Return [x, y] of the center of cell containing provided text 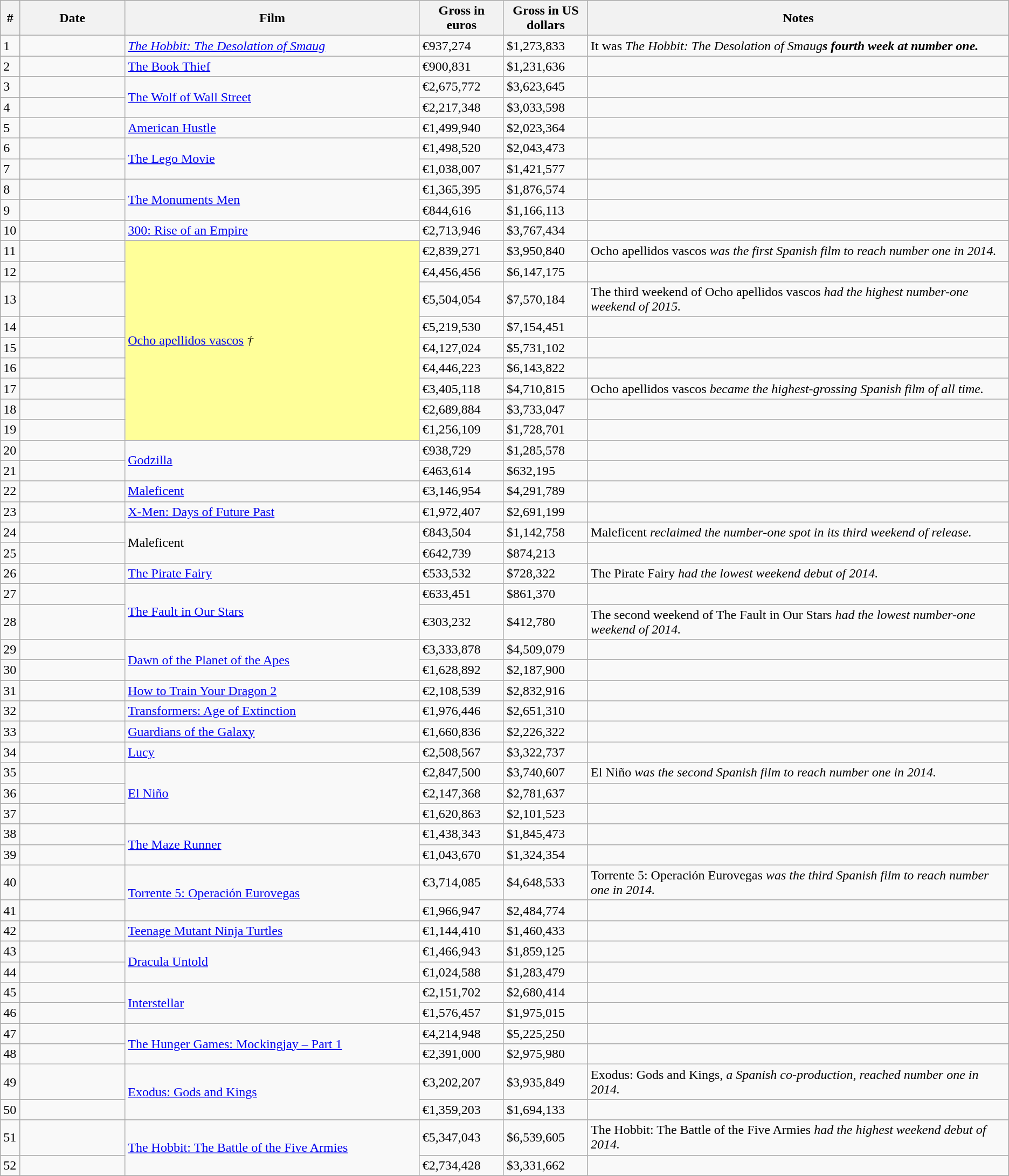
€1,024,588 [461, 972]
30 [10, 670]
Film [272, 18]
€1,499,940 [461, 128]
€633,451 [461, 594]
€5,219,530 [461, 327]
$2,691,199 [545, 512]
€2,713,946 [461, 230]
The Pirate Fairy [272, 573]
€4,446,223 [461, 368]
€844,616 [461, 210]
$2,975,980 [545, 1054]
21 [10, 471]
The Hobbit: The Desolation of Smaug [272, 46]
Exodus: Gods and Kings, a Spanish co-production, reached number one in 2014. [798, 1082]
How to Train Your Dragon 2 [272, 691]
€1,660,836 [461, 732]
$7,570,184 [545, 300]
€1,038,007 [461, 169]
18 [10, 409]
33 [10, 732]
€1,576,457 [461, 1013]
$2,187,900 [545, 670]
38 [10, 834]
Ocho apellidos vascos became the highest-grossing Spanish film of all time. [798, 389]
$1,283,479 [545, 972]
$1,859,125 [545, 951]
€843,504 [461, 532]
€642,739 [461, 553]
$1,845,473 [545, 834]
$1,231,636 [545, 66]
34 [10, 752]
43 [10, 951]
€4,127,024 [461, 348]
€1,620,863 [461, 814]
$5,225,250 [545, 1034]
15 [10, 348]
31 [10, 691]
$1,694,133 [545, 1110]
€2,217,348 [461, 107]
$4,648,533 [545, 882]
40 [10, 882]
28 [10, 621]
Ocho apellidos vascos † [272, 340]
Gross in US dollars [545, 18]
42 [10, 931]
€4,214,948 [461, 1034]
$1,285,578 [545, 450]
The Maze Runner [272, 844]
€5,347,043 [461, 1138]
$2,651,310 [545, 711]
$3,935,849 [545, 1082]
The Lego Movie [272, 159]
32 [10, 711]
Notes [798, 18]
The Book Thief [272, 66]
€1,359,203 [461, 1110]
€2,391,000 [461, 1054]
Torrente 5: Operación Eurovegas [272, 893]
13 [10, 300]
$2,680,414 [545, 993]
Dracula Untold [272, 961]
$6,147,175 [545, 271]
The Pirate Fairy had the lowest weekend debut of 2014. [798, 573]
€2,675,772 [461, 87]
Transformers: Age of Extinction [272, 711]
$4,291,789 [545, 491]
$3,322,737 [545, 752]
$4,710,815 [545, 389]
The Monuments Men [272, 200]
300: Rise of an Empire [272, 230]
€5,504,054 [461, 300]
American Hustle [272, 128]
€1,498,520 [461, 148]
€1,144,410 [461, 931]
46 [10, 1013]
11 [10, 251]
$2,226,322 [545, 732]
€303,232 [461, 621]
$6,143,822 [545, 368]
Torrente 5: Operación Eurovegas was the third Spanish film to reach number one in 2014. [798, 882]
€900,831 [461, 66]
35 [10, 773]
50 [10, 1110]
The Fault in Our Stars [272, 611]
$874,213 [545, 553]
€2,689,884 [461, 409]
37 [10, 814]
4 [10, 107]
Ocho apellidos vascos was the first Spanish film to reach number one in 2014. [798, 251]
The second weekend of The Fault in Our Stars had the lowest number-one weekend of 2014. [798, 621]
€3,333,878 [461, 650]
€2,508,567 [461, 752]
€4,456,456 [461, 271]
€463,614 [461, 471]
# [10, 18]
17 [10, 389]
€937,274 [461, 46]
1 [10, 46]
€938,729 [461, 450]
51 [10, 1138]
$3,950,840 [545, 251]
6 [10, 148]
$1,273,833 [545, 46]
12 [10, 271]
Godzilla [272, 460]
52 [10, 1165]
Guardians of the Galaxy [272, 732]
$2,832,916 [545, 691]
$412,780 [545, 621]
$2,781,637 [545, 793]
26 [10, 573]
44 [10, 972]
29 [10, 650]
23 [10, 512]
Maleficent reclaimed the number-one spot in its third weekend of release. [798, 532]
€1,966,947 [461, 910]
€1,365,395 [461, 189]
$3,740,607 [545, 773]
19 [10, 430]
€2,847,500 [461, 773]
$3,767,434 [545, 230]
47 [10, 1034]
36 [10, 793]
49 [10, 1082]
€3,202,207 [461, 1082]
€2,839,271 [461, 251]
€3,405,118 [461, 389]
The third weekend of Ocho apellidos vascos had the highest number-one weekend of 2015. [798, 300]
El Niño was the second Spanish film to reach number one in 2014. [798, 773]
39 [10, 855]
€1,466,943 [461, 951]
$3,623,645 [545, 87]
20 [10, 450]
It was The Hobbit: The Desolation of Smaugs fourth week at number one. [798, 46]
3 [10, 87]
$728,322 [545, 573]
El Niño [272, 793]
27 [10, 594]
$7,154,451 [545, 327]
$6,539,605 [545, 1138]
48 [10, 1054]
Date [72, 18]
$3,331,662 [545, 1165]
10 [10, 230]
€533,532 [461, 573]
Gross in euros [461, 18]
The Hobbit: The Battle of the Five Armies had the highest weekend debut of 2014. [798, 1138]
Dawn of the Planet of the Apes [272, 660]
The Hobbit: The Battle of the Five Armies [272, 1147]
$2,023,364 [545, 128]
45 [10, 993]
Teenage Mutant Ninja Turtles [272, 931]
$1,975,015 [545, 1013]
€1,972,407 [461, 512]
$1,876,574 [545, 189]
Lucy [272, 752]
$1,728,701 [545, 430]
The Wolf of Wall Street [272, 97]
25 [10, 553]
9 [10, 210]
14 [10, 327]
€2,151,702 [461, 993]
Exodus: Gods and Kings [272, 1092]
$861,370 [545, 594]
$2,484,774 [545, 910]
$1,142,758 [545, 532]
€1,976,446 [461, 711]
€1,256,109 [461, 430]
$1,460,433 [545, 931]
7 [10, 169]
$2,101,523 [545, 814]
€1,628,892 [461, 670]
€2,147,368 [461, 793]
5 [10, 128]
$3,733,047 [545, 409]
The Hunger Games: Mockingjay – Part 1 [272, 1044]
€3,714,085 [461, 882]
16 [10, 368]
$1,166,113 [545, 210]
$632,195 [545, 471]
41 [10, 910]
€1,438,343 [461, 834]
X-Men: Days of Future Past [272, 512]
€3,146,954 [461, 491]
$1,324,354 [545, 855]
$1,421,577 [545, 169]
$4,509,079 [545, 650]
€2,108,539 [461, 691]
€1,043,670 [461, 855]
2 [10, 66]
Interstellar [272, 1003]
22 [10, 491]
€2,734,428 [461, 1165]
$5,731,102 [545, 348]
$2,043,473 [545, 148]
$3,033,598 [545, 107]
24 [10, 532]
8 [10, 189]
